For the text-containing cell, return its midpoint in [x, y] coordinate format. 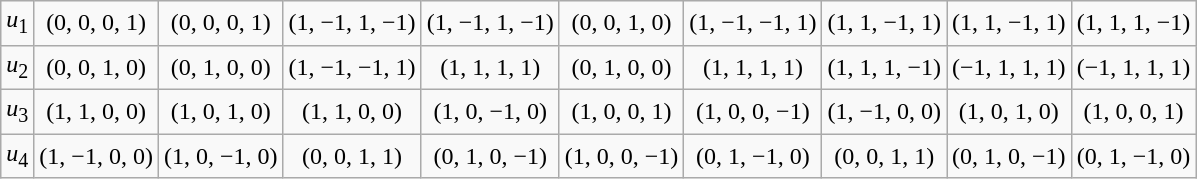
u4 [18, 156]
u2 [18, 67]
u3 [18, 111]
u1 [18, 23]
